Detect which cell encompasses the target text, then output its [X, Y] center coordinate. 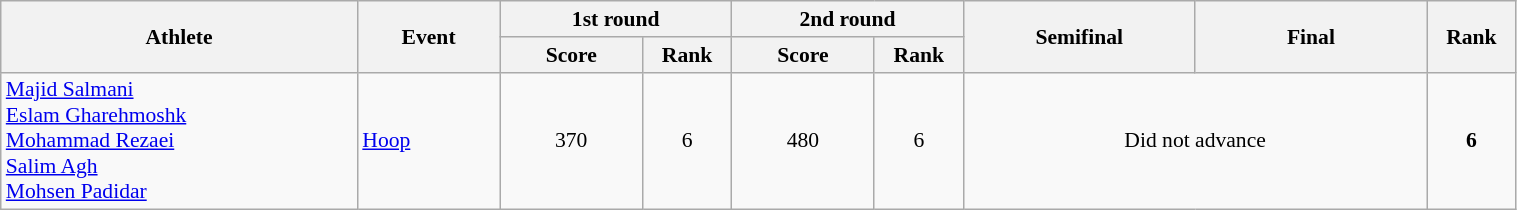
Athlete [180, 36]
Did not advance [1194, 141]
480 [804, 141]
Event [428, 36]
370 [572, 141]
Final [1311, 36]
Hoop [428, 141]
Semifinal [1079, 36]
Majid SalmaniEslam GharehmoshkMohammad RezaeiSalim AghMohsen Padidar [180, 141]
1st round [616, 19]
2nd round [848, 19]
